Provide the (x, y) coordinate of the cell's center where the given text is located.  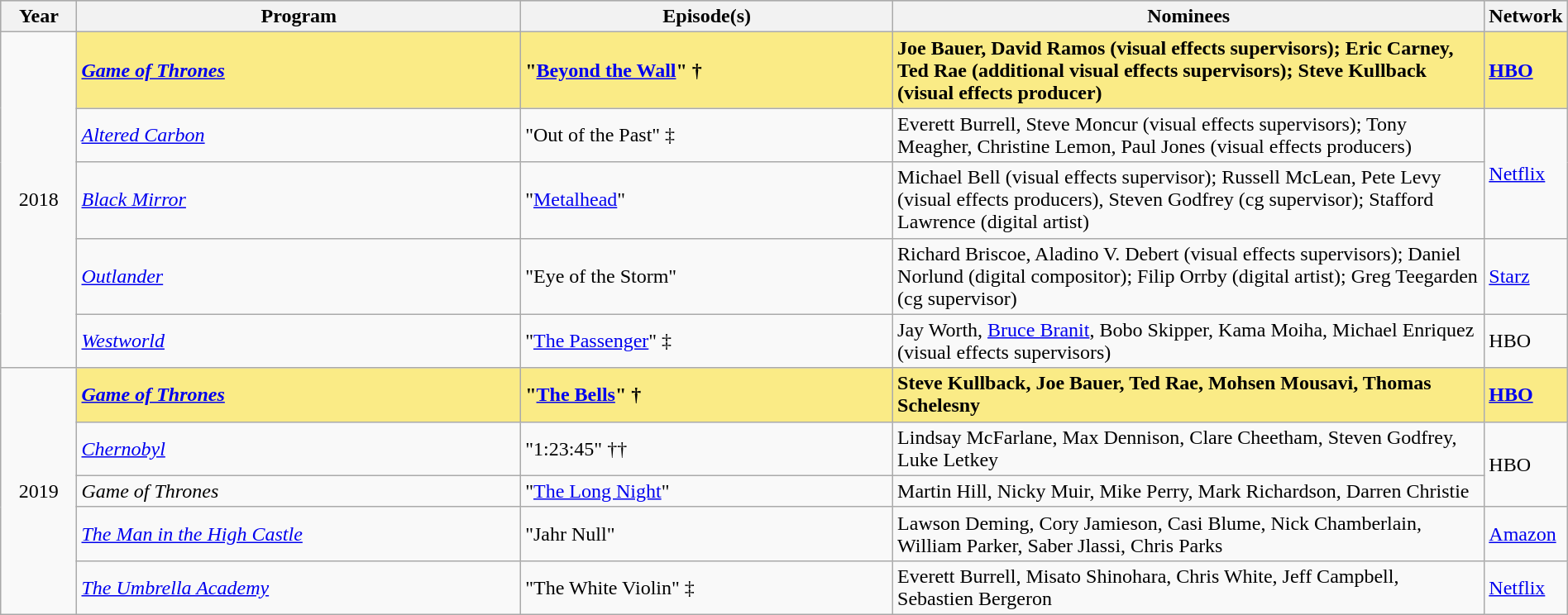
Westworld (299, 341)
"The Passenger" ‡ (707, 341)
Year (39, 17)
"1:23:45" †† (707, 448)
"The Long Night" (707, 491)
Nominees (1189, 17)
Everett Burrell, Steve Moncur (visual effects supervisors); Tony Meagher, Christine Lemon, Paul Jones (visual effects producers) (1189, 136)
2018 (39, 200)
Everett Burrell, Misato Shinohara, Chris White, Jeff Campbell, Sebastien Bergeron (1189, 587)
Lindsay McFarlane, Max Dennison, Clare Cheetham, Steven Godfrey, Luke Letkey (1189, 448)
"Metalhead" (707, 200)
Lawson Deming, Cory Jamieson, Casi Blume, Nick Chamberlain, William Parker, Saber Jlassi, Chris Parks (1189, 534)
Amazon (1526, 534)
The Man in the High Castle (299, 534)
"Out of the Past" ‡ (707, 136)
Black Mirror (299, 200)
Steve Kullback, Joe Bauer, Ted Rae, Mohsen Mousavi, Thomas Schelesny (1189, 395)
The Umbrella Academy (299, 587)
Jay Worth, Bruce Branit, Bobo Skipper, Kama Moiha, Michael Enriquez (visual effects supervisors) (1189, 341)
Outlander (299, 276)
Starz (1526, 276)
"Beyond the Wall" † (707, 70)
Network (1526, 17)
Martin Hill, Nicky Muir, Mike Perry, Mark Richardson, Darren Christie (1189, 491)
Episode(s) (707, 17)
"The White Violin" ‡ (707, 587)
"Jahr Null" (707, 534)
"Eye of the Storm" (707, 276)
Program (299, 17)
Chernobyl (299, 448)
"The Bells" † (707, 395)
2019 (39, 491)
Altered Carbon (299, 136)
